Return the (x, y) coordinate for the center point of the cell that contains the specified text.  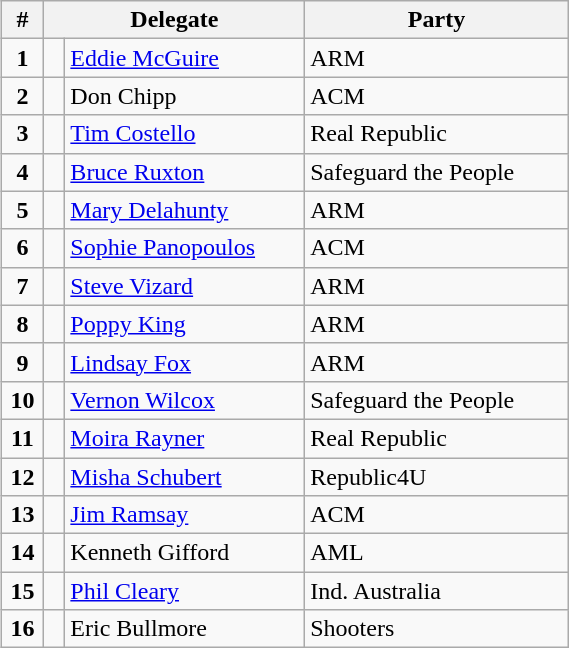
14 (22, 553)
10 (22, 400)
Bruce Ruxton (185, 172)
Mary Delahunty (185, 210)
5 (22, 210)
Poppy King (185, 324)
Jim Ramsay (185, 515)
Tim Costello (185, 134)
Shooters (437, 629)
13 (22, 515)
Phil Cleary (185, 591)
2 (22, 96)
Vernon Wilcox (185, 400)
9 (22, 362)
# (22, 20)
1 (22, 58)
12 (22, 477)
Ind. Australia (437, 591)
Eric Bullmore (185, 629)
11 (22, 438)
6 (22, 248)
AML (437, 553)
Sophie Panopoulos (185, 248)
Steve Vizard (185, 286)
7 (22, 286)
Misha Schubert (185, 477)
Eddie McGuire (185, 58)
15 (22, 591)
Don Chipp (185, 96)
4 (22, 172)
Kenneth Gifford (185, 553)
Delegate (174, 20)
16 (22, 629)
Republic4U (437, 477)
8 (22, 324)
Moira Rayner (185, 438)
Party (437, 20)
Lindsay Fox (185, 362)
3 (22, 134)
